For the text-containing cell, return its midpoint in [x, y] coordinate format. 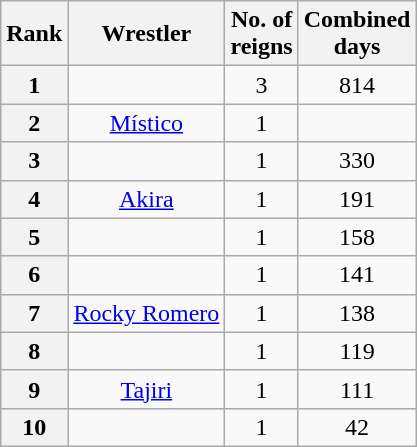
330 [357, 161]
Rocky Romero [146, 313]
Rank [34, 34]
7 [34, 313]
111 [357, 389]
6 [34, 275]
Wrestler [146, 34]
Tajiri [146, 389]
Místico [146, 123]
191 [357, 199]
158 [357, 237]
2 [34, 123]
4 [34, 199]
Combineddays [357, 34]
8 [34, 351]
141 [357, 275]
Akira [146, 199]
9 [34, 389]
10 [34, 427]
814 [357, 85]
5 [34, 237]
42 [357, 427]
138 [357, 313]
119 [357, 351]
No. ofreigns [262, 34]
